From the cell containing the given text, extract its center point as [X, Y] coordinate. 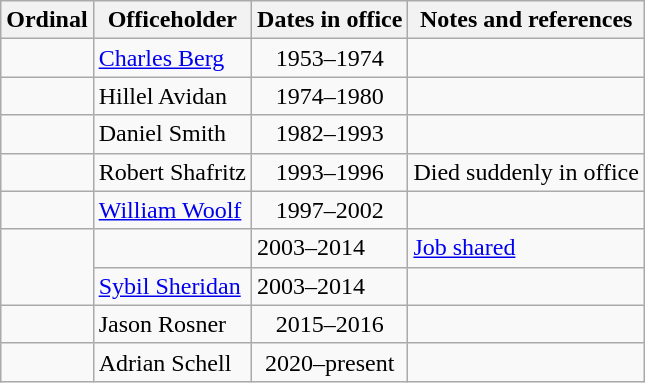
Died suddenly in office [526, 172]
2020–present [330, 362]
1974–1980 [330, 96]
1997–2002 [330, 210]
William Woolf [172, 210]
2015–2016 [330, 324]
Charles Berg [172, 58]
Hillel Avidan [172, 96]
Ordinal [47, 20]
Officeholder [172, 20]
Adrian Schell [172, 362]
Job shared [526, 248]
Sybil Sheridan [172, 286]
Daniel Smith [172, 134]
1953–1974 [330, 58]
Dates in office [330, 20]
Notes and references [526, 20]
1982–1993 [330, 134]
1993–1996 [330, 172]
Robert Shafritz [172, 172]
Jason Rosner [172, 324]
